Search for the cell housing the specified text and yield its (X, Y) center coordinate. 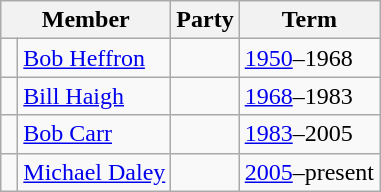
1968–1983 (309, 96)
Party (205, 20)
Term (309, 20)
Bob Carr (94, 134)
2005–present (309, 172)
Michael Daley (94, 172)
1983–2005 (309, 134)
Bob Heffron (94, 58)
Bill Haigh (94, 96)
1950–1968 (309, 58)
Member (86, 20)
